Find where the given text appears and provide that cell's center as [x, y] coordinate. 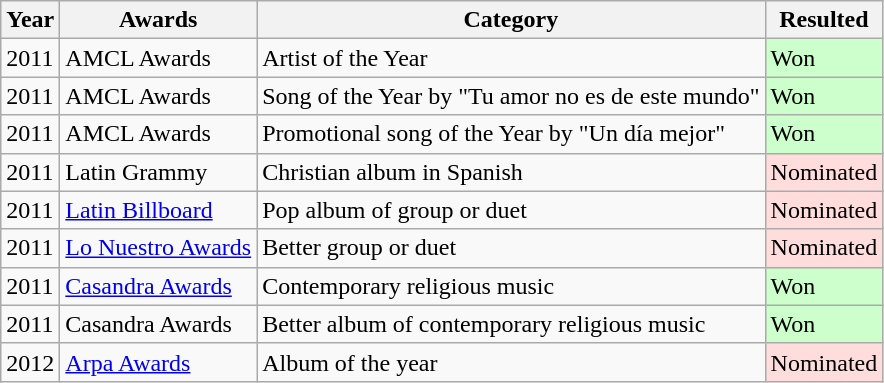
Awards [158, 20]
Latin Grammy [158, 172]
Contemporary religious music [511, 286]
Lo Nuestro Awards [158, 248]
Better album of contemporary religious music [511, 324]
Year [30, 20]
Christian album in Spanish [511, 172]
Pop album of group or duet [511, 210]
Song of the Year by "Tu amor no es de este mundo" [511, 96]
Artist of the Year [511, 58]
Category [511, 20]
Better group or duet [511, 248]
Arpa Awards [158, 362]
Latin Billboard [158, 210]
Resulted [824, 20]
2012 [30, 362]
Album of the year [511, 362]
Promotional song of the Year by "Un día mejor" [511, 134]
